Pinpoint the cell where the given text exists, returning its (x, y) midpoint coordinate. 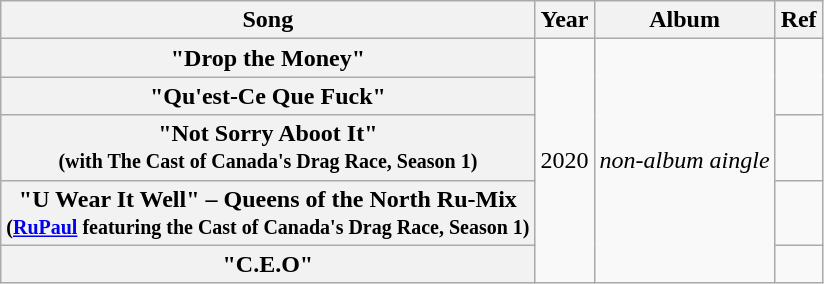
Ref (798, 20)
2020 (564, 161)
"Not Sorry Aboot It" (with The Cast of Canada's Drag Race, Season 1) (268, 148)
Album (684, 20)
"U Wear It Well" – Queens of the North Ru-Mix (RuPaul featuring the Cast of Canada's Drag Race, Season 1) (268, 212)
"C.E.O" (268, 264)
"Qu'est-Ce Que Fuck" (268, 96)
non-album aingle (684, 161)
"Drop the Money" (268, 58)
Year (564, 20)
Song (268, 20)
